Capture the cell that displays the provided text and extract its (x, y) central coordinate. 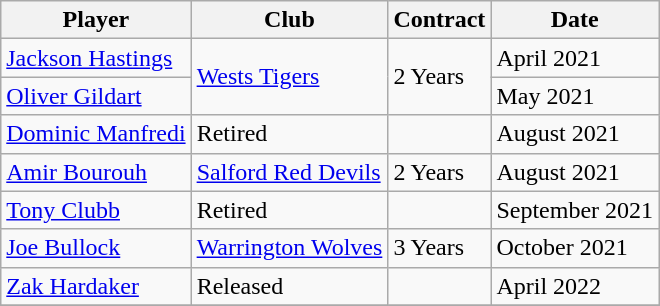
Zak Hardaker (96, 286)
Joe Bullock (96, 248)
Tony Clubb (96, 210)
Dominic Manfredi (96, 134)
Warrington Wolves (290, 248)
May 2021 (575, 96)
Player (96, 20)
September 2021 (575, 210)
3 Years (440, 248)
Amir Bourouh (96, 172)
Salford Red Devils (290, 172)
April 2021 (575, 58)
Wests Tigers (290, 77)
Released (290, 286)
Oliver Gildart (96, 96)
Jackson Hastings (96, 58)
April 2022 (575, 286)
Club (290, 20)
Contract (440, 20)
Date (575, 20)
October 2021 (575, 248)
